For the text-containing cell, return its midpoint in [X, Y] coordinate format. 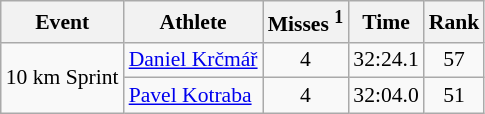
32:24.1 [386, 60]
57 [454, 60]
Athlete [194, 22]
Pavel Kotraba [194, 96]
Event [62, 22]
Daniel Krčmář [194, 60]
51 [454, 96]
Time [386, 22]
10 km Sprint [62, 78]
Misses 1 [306, 22]
32:04.0 [386, 96]
Rank [454, 22]
